Search for the cell housing the specified text and yield its [x, y] center coordinate. 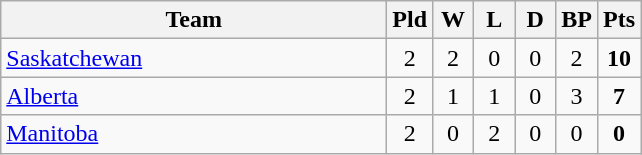
Pld [410, 20]
Manitoba [194, 134]
Alberta [194, 96]
3 [577, 96]
Pts [618, 20]
7 [618, 96]
10 [618, 58]
L [494, 20]
BP [577, 20]
Team [194, 20]
W [454, 20]
Saskatchewan [194, 58]
D [536, 20]
